Return [x, y] of the center of cell containing provided text 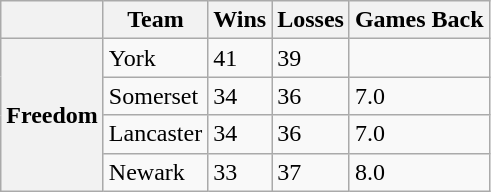
37 [311, 172]
Somerset [155, 96]
Wins [240, 20]
Newark [155, 172]
Losses [311, 20]
Games Back [419, 20]
8.0 [419, 172]
33 [240, 172]
Team [155, 20]
York [155, 58]
Freedom [52, 115]
Lancaster [155, 134]
41 [240, 58]
39 [311, 58]
